For the text-containing cell, return its midpoint in (x, y) coordinate format. 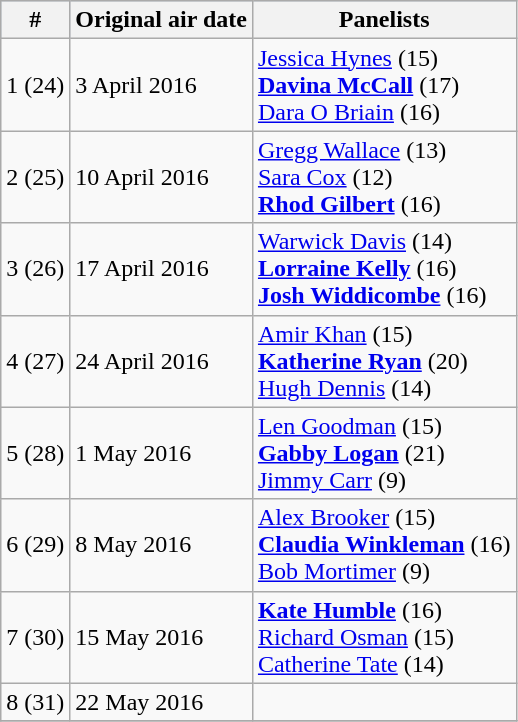
8 May 2016 (162, 545)
Warwick Davis (14)Lorraine Kelly (16)Josh Widdicombe (16) (384, 269)
Gregg Wallace (13)Sara Cox (12)Rhod Gilbert (16) (384, 177)
# (36, 20)
8 (31) (36, 702)
7 (30) (36, 637)
Jessica Hynes (15)Davina McCall (17)Dara O Briain (16) (384, 85)
Amir Khan (15)Katherine Ryan (20)Hugh Dennis (14) (384, 361)
6 (29) (36, 545)
Panelists (384, 20)
1 May 2016 (162, 453)
10 April 2016 (162, 177)
Alex Brooker (15)Claudia Winkleman (16)Bob Mortimer (9) (384, 545)
17 April 2016 (162, 269)
Original air date (162, 20)
5 (28) (36, 453)
24 April 2016 (162, 361)
Len Goodman (15)Gabby Logan (21)Jimmy Carr (9) (384, 453)
22 May 2016 (162, 702)
3 April 2016 (162, 85)
2 (25) (36, 177)
4 (27) (36, 361)
15 May 2016 (162, 637)
Kate Humble (16)Richard Osman (15)Catherine Tate (14) (384, 637)
1 (24) (36, 85)
3 (26) (36, 269)
